Identify which cell holds the provided text, then report its [x, y] central coordinate. 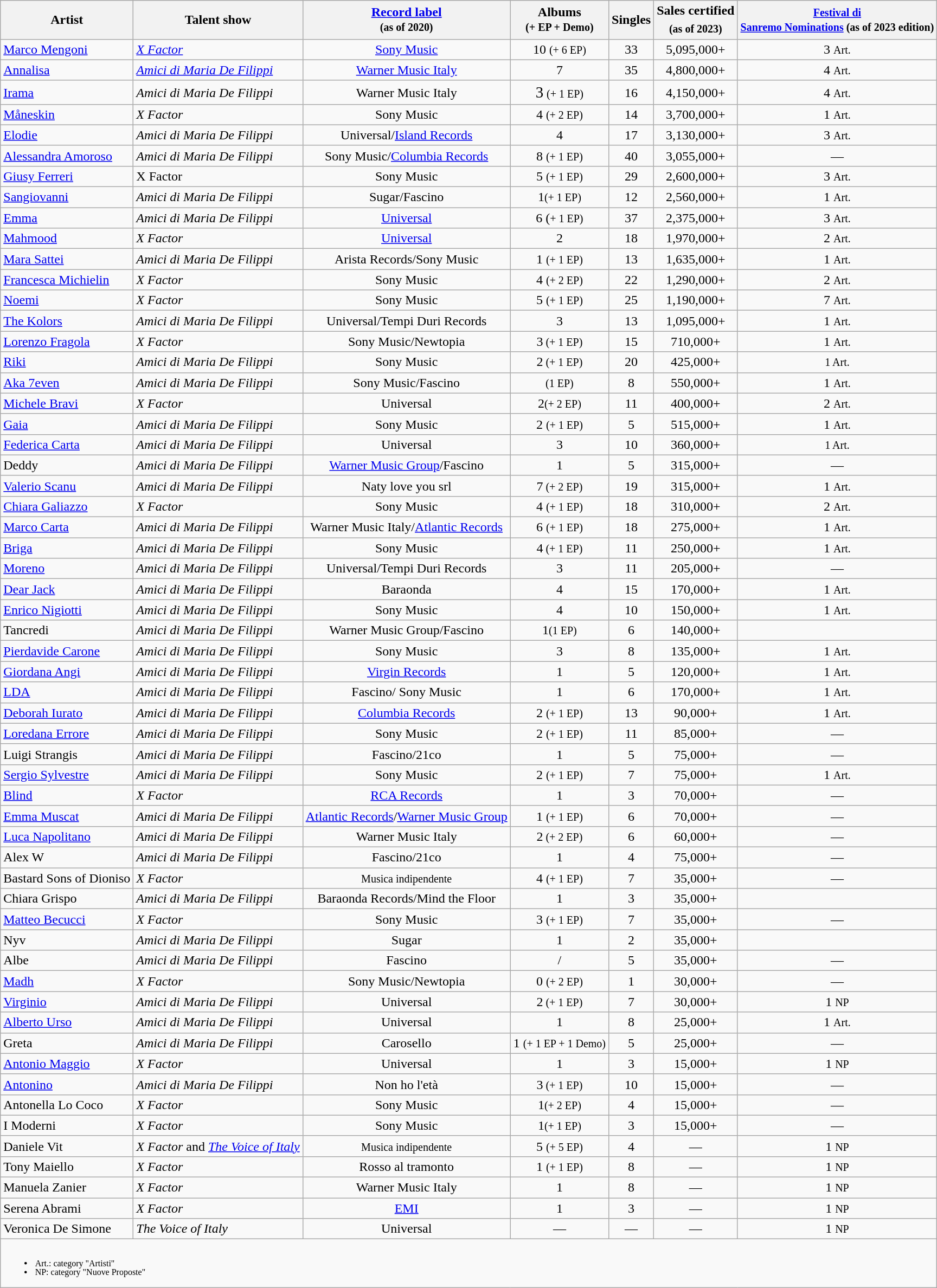
Warner Music Italy/Atlantic Records [407, 527]
2 (+ 2 EP) [560, 836]
Gaia [67, 424]
7 (+ 2 EP) [560, 486]
Daniele Vit [67, 1146]
Deddy [67, 465]
19 [631, 486]
3,700,000+ [696, 114]
Pierdavide Carone [67, 651]
1,290,000+ [696, 280]
Nyv [67, 940]
Mara Sattei [67, 259]
22 [631, 280]
Federica Carta [67, 445]
Bastard Sons of Dioniso [67, 878]
8 (+ 1 EP) [560, 156]
Manuela Zanier [67, 1188]
Artist [67, 20]
Deborah Iurato [67, 713]
/ [560, 961]
Albe [67, 961]
3,130,000+ [696, 135]
Alex W [67, 858]
37 [631, 218]
Marco Carta [67, 527]
Albums(+ EP + Demo) [560, 20]
Rosso al tramonto [407, 1167]
2,600,000+ [696, 176]
Annalisa [67, 70]
16 [631, 92]
Sugar/Fascino [407, 197]
Antonio Maggio [67, 1064]
1(1 EP) [560, 630]
550,000+ [696, 383]
Sugar [407, 940]
Chiara Galiazzo [67, 506]
Marco Mengoni [67, 49]
20 [631, 362]
Noemi [67, 300]
33 [631, 49]
1,970,000+ [696, 239]
1,095,000+ [696, 321]
Mahmood [67, 239]
Sony Music/Fascino [407, 383]
Irama [67, 92]
Virgin Records [407, 672]
Art.: category "Artisti"NP: category "Nuove Proposte" [468, 1263]
7 Art. [837, 300]
Virginio [67, 1002]
Baraonda Records/Mind the Floor [407, 899]
Emma [67, 218]
Greta [67, 1043]
Festival diSanremo Nominations (as of 2023 edition) [837, 20]
Sales certified(as of 2023) [696, 20]
85,000+ [696, 733]
Elodie [67, 135]
1(+ 2 EP) [560, 1105]
14 [631, 114]
Non ho l'età [407, 1084]
10 (+ 6 EP) [560, 49]
(1 EP) [560, 383]
Aka 7even [67, 383]
90,000+ [696, 713]
Emma Muscat [67, 816]
Fascino/ Sony Music [407, 692]
120,000+ [696, 672]
Giordana Angi [67, 672]
Matteo Becucci [67, 919]
Loredana Errore [67, 733]
Moreno [67, 569]
140,000+ [696, 630]
Fascino [407, 961]
Francesca Michielin [67, 280]
Sangiovanni [67, 197]
Giusy Ferreri [67, 176]
5 (+ 5 EP) [560, 1146]
2,375,000+ [696, 218]
Veronica De Simone [67, 1229]
Dear Jack [67, 589]
Talent show [218, 20]
Enrico Nigiotti [67, 610]
35 [631, 70]
150,000+ [696, 610]
Universal/Island Records [407, 135]
The Kolors [67, 321]
4,150,000+ [696, 92]
2(+ 2 EP) [560, 403]
Briga [67, 548]
Antonella Lo Coco [67, 1105]
Måneskin [67, 114]
5,095,000+ [696, 49]
17 [631, 135]
Lorenzo Fragola [67, 342]
1,635,000+ [696, 259]
275,000+ [696, 527]
1 (+ 1 EP + 1 Demo) [560, 1043]
0 (+ 2 EP) [560, 981]
Arista Records/Sony Music [407, 259]
The Voice of Italy [218, 1229]
515,000+ [696, 424]
Naty love you srl [407, 486]
Riki [67, 362]
205,000+ [696, 569]
Antonino [67, 1084]
Singles [631, 20]
Madh [67, 981]
40 [631, 156]
1,190,000+ [696, 300]
I Moderni [67, 1125]
29 [631, 176]
Alberto Urso [67, 1022]
Serena Abrami [67, 1208]
250,000+ [696, 548]
400,000+ [696, 403]
Luca Napolitano [67, 836]
Sony Music/Columbia Records [407, 156]
60,000+ [696, 836]
X Factor and The Voice of Italy [218, 1146]
Tony Maiello [67, 1167]
Blind [67, 795]
710,000+ [696, 342]
3,055,000+ [696, 156]
Chiara Grispo [67, 899]
Baraonda [407, 589]
360,000+ [696, 445]
Tancredi [67, 630]
12 [631, 197]
25 [631, 300]
135,000+ [696, 651]
Sergio Sylvestre [67, 775]
Columbia Records [407, 713]
Luigi Strangis [67, 754]
425,000+ [696, 362]
Alessandra Amoroso [67, 156]
Carosello [407, 1043]
LDA [67, 692]
RCA Records [407, 795]
310,000+ [696, 506]
Valerio Scanu [67, 486]
Michele Bravi [67, 403]
4,800,000+ [696, 70]
Atlantic Records/Warner Music Group [407, 816]
2,560,000+ [696, 197]
EMI [407, 1208]
Record label(as of 2020) [407, 20]
